For the text-containing cell, return its midpoint in (x, y) coordinate format. 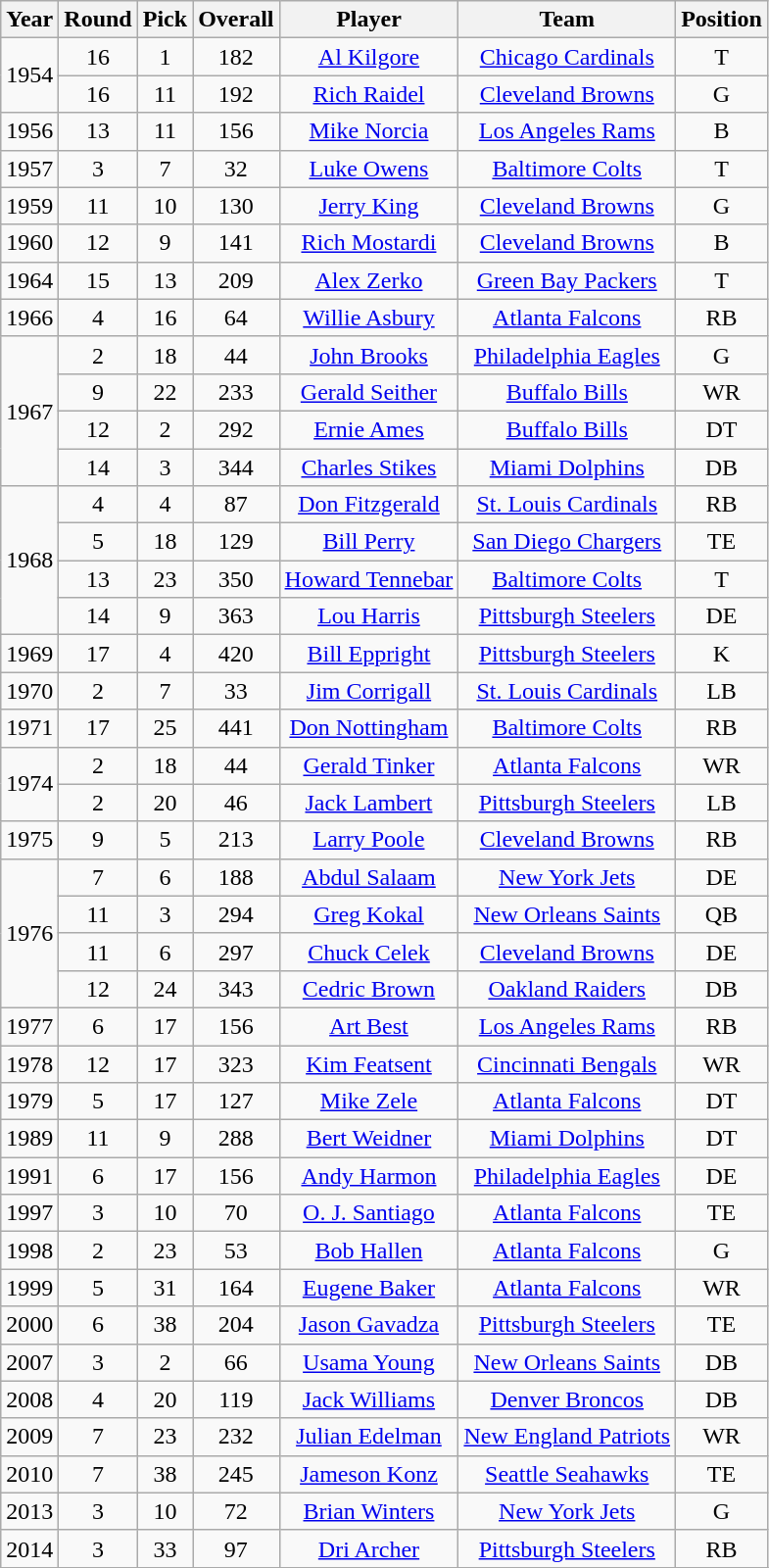
1957 (29, 169)
Howard Tennebar (368, 579)
15 (98, 280)
Gerald Seither (368, 392)
Cincinnati Bengals (567, 1063)
San Diego Chargers (567, 542)
Mike Zele (368, 1102)
129 (236, 542)
288 (236, 1139)
188 (236, 877)
297 (236, 952)
Bob Hallen (368, 1250)
Gerald Tinker (368, 765)
141 (236, 243)
343 (236, 989)
1991 (29, 1176)
Willie Asbury (368, 318)
70 (236, 1213)
1975 (29, 840)
164 (236, 1288)
130 (236, 206)
2008 (29, 1399)
1999 (29, 1288)
97 (236, 1548)
1970 (29, 691)
1998 (29, 1250)
87 (236, 505)
25 (165, 728)
Pick (165, 20)
64 (236, 318)
2009 (29, 1437)
Rich Mostardi (368, 243)
Bill Eppright (368, 654)
Charles Stikes (368, 467)
1969 (29, 654)
Jack Lambert (368, 803)
2013 (29, 1511)
K (722, 654)
22 (165, 392)
Oakland Raiders (567, 989)
2000 (29, 1325)
1960 (29, 243)
Jerry King (368, 206)
1966 (29, 318)
Year (29, 20)
Eugene Baker (368, 1288)
192 (236, 94)
233 (236, 392)
204 (236, 1325)
Bert Weidner (368, 1139)
53 (236, 1250)
31 (165, 1288)
Jason Gavadza (368, 1325)
Player (368, 20)
232 (236, 1437)
Usama Young (368, 1362)
Dri Archer (368, 1548)
1978 (29, 1063)
Abdul Salaam (368, 877)
344 (236, 467)
Kim Featsent (368, 1063)
24 (165, 989)
Al Kilgore (368, 57)
1971 (29, 728)
1977 (29, 1026)
46 (236, 803)
Brian Winters (368, 1511)
John Brooks (368, 355)
Art Best (368, 1026)
119 (236, 1399)
1976 (29, 933)
Luke Owens (368, 169)
Seattle Seahawks (567, 1474)
Julian Edelman (368, 1437)
1979 (29, 1102)
420 (236, 654)
294 (236, 914)
Cedric Brown (368, 989)
Mike Norcia (368, 131)
Jack Williams (368, 1399)
Alex Zerko (368, 280)
32 (236, 169)
350 (236, 579)
1989 (29, 1139)
363 (236, 616)
1 (165, 57)
72 (236, 1511)
1974 (29, 784)
323 (236, 1063)
Jameson Konz (368, 1474)
182 (236, 57)
Denver Broncos (567, 1399)
209 (236, 280)
Position (722, 20)
Larry Poole (368, 840)
245 (236, 1474)
1959 (29, 206)
1997 (29, 1213)
Overall (236, 20)
O. J. Santiago (368, 1213)
441 (236, 728)
Andy Harmon (368, 1176)
66 (236, 1362)
Rich Raidel (368, 94)
Green Bay Packers (567, 280)
QB (722, 914)
Don Nottingham (368, 728)
213 (236, 840)
New England Patriots (567, 1437)
Chuck Celek (368, 952)
1967 (29, 411)
1956 (29, 131)
Lou Harris (368, 616)
Round (98, 20)
127 (236, 1102)
292 (236, 429)
Greg Kokal (368, 914)
Jim Corrigall (368, 691)
2007 (29, 1362)
2014 (29, 1548)
Ernie Ames (368, 429)
Bill Perry (368, 542)
Chicago Cardinals (567, 57)
1968 (29, 561)
1964 (29, 280)
1954 (29, 75)
Team (567, 20)
Don Fitzgerald (368, 505)
2010 (29, 1474)
